Pinpoint the cell where the given text exists, returning its (x, y) midpoint coordinate. 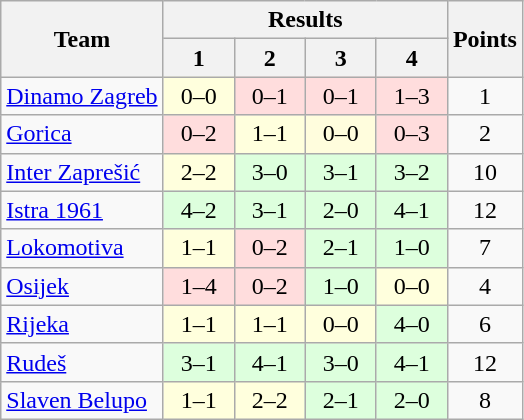
Rudeš (82, 362)
3 (340, 58)
Team (82, 39)
8 (484, 400)
0–3 (412, 134)
Slaven Belupo (82, 400)
4–0 (412, 324)
Osijek (82, 286)
Rijeka (82, 324)
Points (484, 39)
4–2 (198, 210)
7 (484, 248)
Dinamo Zagreb (82, 96)
Results (305, 20)
1–4 (198, 286)
Istra 1961 (82, 210)
Gorica (82, 134)
3–2 (412, 172)
10 (484, 172)
6 (484, 324)
Lokomotiva (82, 248)
1–3 (412, 96)
Inter Zaprešić (82, 172)
